Identify which cell holds the provided text, then report its [X, Y] central coordinate. 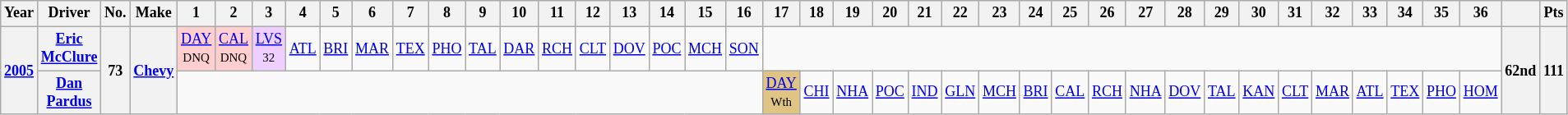
30 [1259, 13]
7 [410, 13]
16 [743, 13]
19 [853, 13]
5 [335, 13]
27 [1145, 13]
4 [303, 13]
28 [1185, 13]
Eric McClure [69, 48]
Pts [1554, 13]
33 [1370, 13]
2 [234, 13]
Make [154, 13]
1 [197, 13]
6 [372, 13]
2005 [20, 71]
HOM [1480, 93]
15 [705, 13]
CAL [1071, 93]
25 [1071, 13]
34 [1405, 13]
14 [667, 13]
DAYWth [781, 93]
8 [447, 13]
IND [924, 93]
SON [743, 48]
CHI [816, 93]
KAN [1259, 93]
Year [20, 13]
DAR [520, 48]
35 [1442, 13]
No. [115, 13]
3 [268, 13]
11 [557, 13]
23 [1000, 13]
GLN [960, 93]
18 [816, 13]
DAYDNQ [197, 48]
12 [592, 13]
Dan Pardus [69, 93]
21 [924, 13]
CALDNQ [234, 48]
22 [960, 13]
13 [629, 13]
111 [1554, 71]
LVS32 [268, 48]
10 [520, 13]
9 [483, 13]
Chevy [154, 71]
26 [1108, 13]
17 [781, 13]
Driver [69, 13]
24 [1036, 13]
32 [1333, 13]
31 [1296, 13]
20 [890, 13]
62nd [1521, 71]
73 [115, 71]
36 [1480, 13]
29 [1222, 13]
